From the cell containing the given text, extract its center point as [X, Y] coordinate. 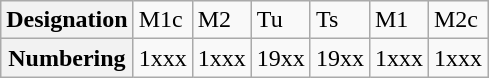
M2 [222, 20]
Numbering [67, 58]
Ts [340, 20]
Tu [280, 20]
M1 [398, 20]
M1c [162, 20]
M2c [458, 20]
Designation [67, 20]
